Provide the [X, Y] coordinate of the cell's center where the given text is located.  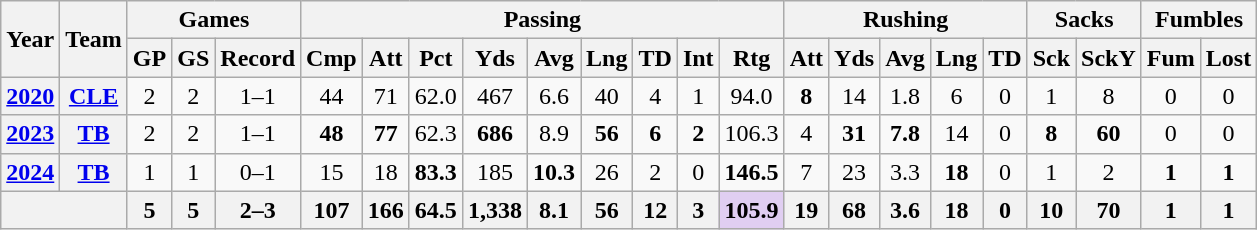
23 [854, 172]
2–3 [258, 210]
Team [94, 39]
8.1 [554, 210]
62.0 [436, 96]
1,338 [494, 210]
166 [386, 210]
106.3 [752, 134]
77 [386, 134]
Sacks [1084, 20]
1.8 [906, 96]
Lost [1228, 58]
2020 [30, 96]
Passing [543, 20]
105.9 [752, 210]
Fum [1170, 58]
CLE [94, 96]
8.9 [554, 134]
Sck [1051, 58]
71 [386, 96]
Games [214, 20]
10.3 [554, 172]
GS [194, 58]
31 [854, 134]
SckY [1109, 58]
467 [494, 96]
Record [258, 58]
94.0 [752, 96]
7 [806, 172]
0–1 [258, 172]
Pct [436, 58]
Int [698, 58]
185 [494, 172]
Year [30, 39]
12 [655, 210]
10 [1051, 210]
3.6 [906, 210]
Fumbles [1198, 20]
26 [606, 172]
6.6 [554, 96]
40 [606, 96]
64.5 [436, 210]
2023 [30, 134]
68 [854, 210]
62.3 [436, 134]
Rushing [906, 20]
146.5 [752, 172]
686 [494, 134]
3 [698, 210]
44 [332, 96]
19 [806, 210]
Cmp [332, 58]
7.8 [906, 134]
107 [332, 210]
83.3 [436, 172]
60 [1109, 134]
3.3 [906, 172]
70 [1109, 210]
48 [332, 134]
Rtg [752, 58]
2024 [30, 172]
15 [332, 172]
GP [149, 58]
